Search for the cell housing the specified text and yield its (X, Y) center coordinate. 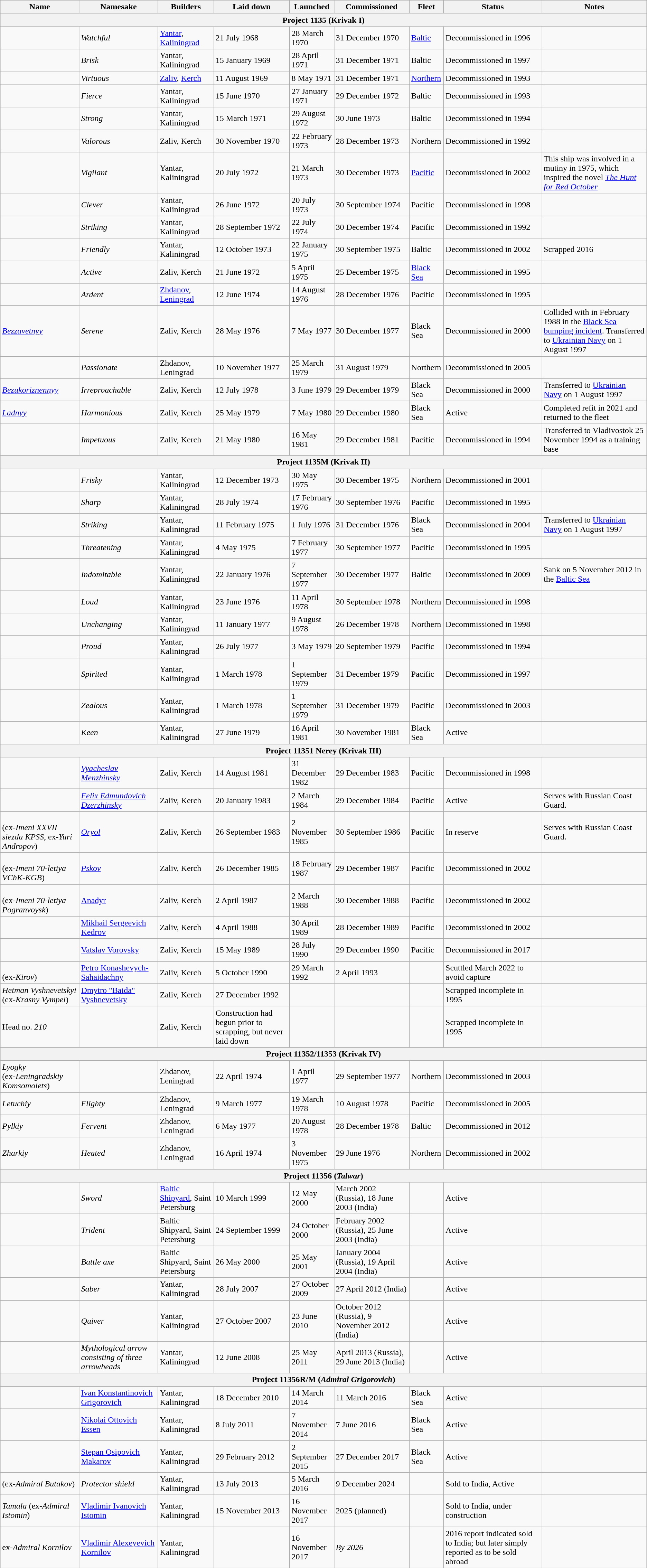
3 May 1979 (312, 646)
28 December 1973 (372, 141)
Ladnyy (40, 413)
30 September 1975 (372, 250)
Spirited (119, 674)
11 February 1975 (252, 525)
Lyogky (ex-Leningradskiy Komsomolets) (40, 1076)
10 August 1978 (372, 1103)
27 December 2017 (372, 1456)
27 June 1979 (252, 733)
Ivan Konstantinovich Grigorovich (119, 1398)
24 September 1999 (252, 1230)
Petro Konashevych-Sahaidachny (119, 973)
Launched (312, 7)
14 August 1976 (312, 294)
17 February 1976 (312, 503)
Frisky (119, 480)
27 January 1971 (312, 96)
31 December 1976 (372, 525)
Heated (119, 1153)
26 June 1972 (252, 205)
28 July 1990 (312, 950)
30 September 1986 (372, 832)
9 August 1978 (312, 624)
27 October 2009 (312, 1289)
October 2012 (Russia), 9 November 2012 (India) (372, 1321)
21 May 1980 (252, 440)
Oryol (119, 832)
Protector shield (119, 1483)
16 April 1974 (252, 1153)
7 May 1980 (312, 413)
Collided with in February 1988 in the Black Sea bumping incident. Transferred to Ukrainian Navy on 1 August 1997 (594, 331)
30 May 1975 (312, 480)
Vatslav Vorovsky (119, 950)
30 December 1975 (372, 480)
7 February 1977 (312, 547)
Name (40, 7)
Decommissioned in 1996 (493, 38)
15 November 2013 (252, 1511)
31 December 1970 (372, 38)
(ex-Admiral Butakov) (40, 1483)
Decommissioned in 2001 (493, 480)
28 April 1971 (312, 60)
9 December 2024 (372, 1483)
Brisk (119, 60)
29 December 1979 (372, 390)
29 December 1983 (372, 773)
Impetuous (119, 440)
22 February 1973 (312, 141)
10 November 1977 (252, 368)
Tamala (ex-Admiral Istomin) (40, 1511)
Vyacheslav Menzhinsky (119, 773)
8 May 1971 (312, 78)
19 March 1978 (312, 1103)
Irreproachable (119, 390)
29 February 2012 (252, 1456)
26 September 1983 (252, 832)
28 July 2007 (252, 1289)
15 June 1970 (252, 96)
Namesake (119, 7)
Transferred to Vladivostok 25 November 1994 as a training base (594, 440)
5 March 2016 (312, 1483)
Scuttled March 2022 to avoid capture (493, 973)
26 July 1977 (252, 646)
Proud (119, 646)
31 August 1979 (372, 368)
20 August 1978 (312, 1126)
18 February 1987 (312, 868)
11 March 2016 (372, 1398)
Anadyr (119, 900)
Serene (119, 331)
Threatening (119, 547)
March 2002 (Russia), 18 June 2003 (India) (372, 1198)
Strong (119, 118)
20 January 1983 (252, 800)
Zharkiy (40, 1153)
1 April 1977 (312, 1076)
Flighty (119, 1103)
16 May 1981 (312, 440)
Stepan Osipovich Makarov (119, 1456)
(ex-Imeni XXVII siezda KPSS, ex-Yuri Andropov) (40, 832)
29 August 1972 (312, 118)
Decommissioned in 2012 (493, 1126)
12 October 1973 (252, 250)
25 May 2001 (312, 1262)
Completed refit in 2021 and returned to the fleet (594, 413)
5 October 1990 (252, 973)
Decommissioned in 2004 (493, 525)
Fleet (426, 7)
14 March 2014 (312, 1398)
7 November 2014 (312, 1425)
12 June 2008 (252, 1357)
28 September 1972 (252, 227)
20 September 1979 (372, 646)
Status (493, 7)
Sharp (119, 503)
24 October 2000 (312, 1230)
By 2026 (372, 1548)
Vigilant (119, 173)
Project 1135M (Krivak II) (323, 462)
Dmytro "Baida" Vyshnevetsky (119, 995)
ex-Admiral Kornilov (40, 1548)
29 December 1990 (372, 950)
26 December 1978 (372, 624)
6 May 1977 (252, 1126)
21 June 1972 (252, 272)
7 May 1977 (312, 331)
1 July 1976 (312, 525)
2 November 1985 (312, 832)
Pskov (119, 868)
Ardent (119, 294)
Notes (594, 7)
30 June 1973 (372, 118)
Laid down (252, 7)
25 May 2011 (312, 1357)
15 May 1989 (252, 950)
Commissioned (372, 7)
Saber (119, 1289)
28 December 1989 (372, 928)
Bezzavetnyy (40, 331)
2 April 1987 (252, 900)
25 May 1979 (252, 413)
4 May 1975 (252, 547)
23 June 1976 (252, 601)
Builders (186, 7)
20 July 1973 (312, 205)
Sword (119, 1198)
15 January 1969 (252, 60)
29 March 1992 (312, 973)
27 December 1992 (252, 995)
Friendly (119, 250)
12 June 1974 (252, 294)
Bezukoriznennyy (40, 390)
Project 11352/11353 (Krivak IV) (323, 1054)
29 December 1972 (372, 96)
Fervent (119, 1126)
30 November 1981 (372, 733)
7 September 1977 (312, 574)
13 July 2013 (252, 1483)
3 November 1975 (312, 1153)
9 March 1977 (252, 1103)
26 May 2000 (252, 1262)
28 March 1970 (312, 38)
29 December 1981 (372, 440)
Virtuous (119, 78)
2 April 1993 (372, 973)
27 October 2007 (252, 1321)
Project 1135 (Krivak I) (323, 20)
5 April 1975 (312, 272)
28 May 1976 (252, 331)
31 December 1982 (312, 773)
Letuchiy (40, 1103)
Watchful (119, 38)
30 December 1988 (372, 900)
30 December 1973 (372, 173)
2 March 1988 (312, 900)
28 July 1974 (252, 503)
Project 11356 (Talwar) (323, 1176)
Pylkiy (40, 1126)
11 January 1977 (252, 624)
February 2002 (Russia), 25 June 2003 (India) (372, 1230)
Passionate (119, 368)
Vladimir Ivanovich Istomin (119, 1511)
2 September 2015 (312, 1456)
2 March 1984 (312, 800)
Sold to India, under construction (493, 1511)
3 June 1979 (312, 390)
(ex-Imeni 70-letiya Pogranvoysk) (40, 900)
Indomitable (119, 574)
30 September 1978 (372, 601)
Decommissioned in 2009 (493, 574)
Trident (119, 1230)
16 April 1981 (312, 733)
12 July 1978 (252, 390)
4 April 1988 (252, 928)
Hetman Vyshnevetskyi (ex-Krasny Vympel) (40, 995)
28 December 1978 (372, 1126)
30 December 1974 (372, 227)
Zealous (119, 706)
This ship was involved in a mutiny in 1975, which inspired the novel The Hunt for Red October (594, 173)
11 August 1969 (252, 78)
Felix Edmundovich Dzerzhinsky (119, 800)
22 January 1975 (312, 250)
10 March 1999 (252, 1198)
Harmonious (119, 413)
Fierce (119, 96)
January 2004 (Russia), 19 April 2004 (India) (372, 1262)
Mikhail Sergeevich Kedrov (119, 928)
2025 (planned) (372, 1511)
26 December 1985 (252, 868)
22 July 1974 (312, 227)
Sold to India, Active (493, 1483)
30 September 1974 (372, 205)
8 July 2011 (252, 1425)
Vladimir Alexeyevich Kornilov (119, 1548)
14 August 1981 (252, 773)
2016 report indicated sold to India; but later simply reported as to be sold abroad (493, 1548)
29 December 1987 (372, 868)
30 April 1989 (312, 928)
Project 11351 Nerey (Krivak III) (323, 751)
30 September 1977 (372, 547)
12 May 2000 (312, 1198)
(ex-Kirov) (40, 973)
23 June 2010 (312, 1321)
Mythological arrow consisting of three arrowheads (119, 1357)
7 June 2016 (372, 1425)
Nikolai Ottovich Essen (119, 1425)
(ex-Imeni 70-letiya VChK-KGB) (40, 868)
Valorous (119, 141)
29 June 1976 (372, 1153)
Clever (119, 205)
29 December 1984 (372, 800)
Sank on 5 November 2012 in the Baltic Sea (594, 574)
27 April 2012 (India) (372, 1289)
18 December 2010 (252, 1398)
22 January 1976 (252, 574)
22 April 1974 (252, 1076)
Project 11356R/M (Admiral Grigorovich) (323, 1380)
29 September 1977 (372, 1076)
Quiver (119, 1321)
Unchanging (119, 624)
28 December 1976 (372, 294)
11 April 1978 (312, 601)
Scrapped 2016 (594, 250)
29 December 1980 (372, 413)
Keen (119, 733)
Battle axe (119, 1262)
Decommissioned in 2017 (493, 950)
30 November 1970 (252, 141)
25 December 1975 (372, 272)
April 2013 (Russia), 29 June 2013 (India) (372, 1357)
20 July 1972 (252, 173)
Construction had begun prior to scrapping, but never laid down (252, 1026)
25 March 1979 (312, 368)
21 July 1968 (252, 38)
30 September 1976 (372, 503)
15 March 1971 (252, 118)
Loud (119, 601)
In reserve (493, 832)
Head no. 210 (40, 1026)
21 March 1973 (312, 173)
12 December 1973 (252, 480)
